Pinpoint the cell where the given text exists, returning its [x, y] midpoint coordinate. 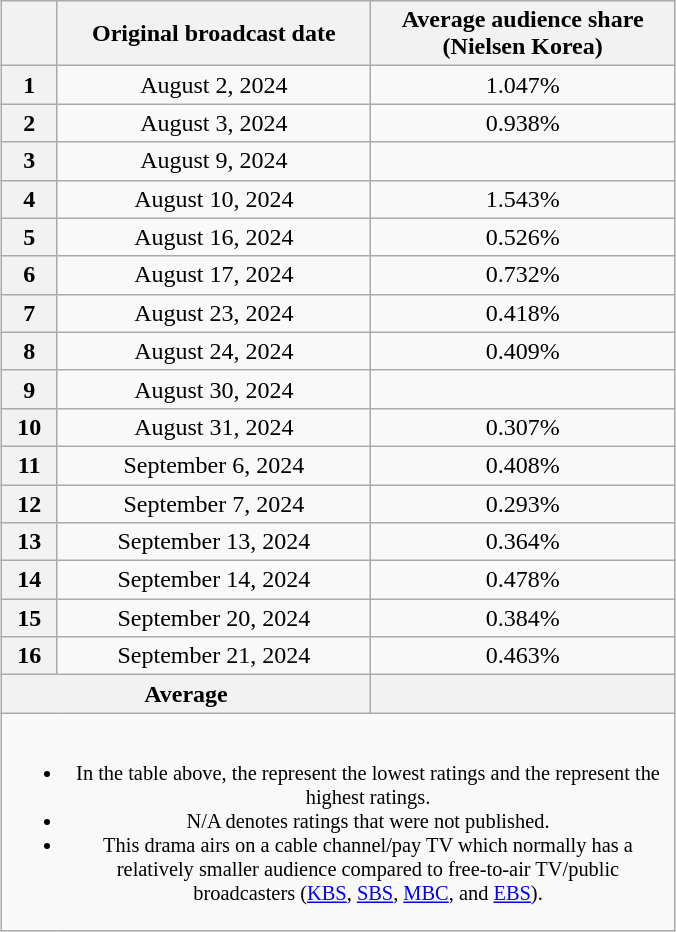
August 31, 2024 [214, 427]
September 13, 2024 [214, 542]
16 [29, 656]
0.526% [523, 237]
August 30, 2024 [214, 389]
12 [29, 503]
14 [29, 580]
0.938% [523, 123]
0.478% [523, 580]
0.463% [523, 656]
August 16, 2024 [214, 237]
0.732% [523, 275]
0.293% [523, 503]
9 [29, 389]
1 [29, 85]
11 [29, 465]
6 [29, 275]
5 [29, 237]
13 [29, 542]
September 21, 2024 [214, 656]
Average audience share(Nielsen Korea) [523, 34]
4 [29, 199]
August 9, 2024 [214, 161]
0.384% [523, 618]
August 23, 2024 [214, 313]
August 10, 2024 [214, 199]
August 17, 2024 [214, 275]
1.543% [523, 199]
August 2, 2024 [214, 85]
1.047% [523, 85]
Average [186, 694]
August 24, 2024 [214, 351]
3 [29, 161]
September 20, 2024 [214, 618]
10 [29, 427]
September 6, 2024 [214, 465]
Original broadcast date [214, 34]
2 [29, 123]
August 3, 2024 [214, 123]
15 [29, 618]
0.364% [523, 542]
0.409% [523, 351]
0.408% [523, 465]
8 [29, 351]
0.307% [523, 427]
0.418% [523, 313]
September 7, 2024 [214, 503]
September 14, 2024 [214, 580]
7 [29, 313]
